Locate the cell with the specified text and output its (X, Y) center coordinate. 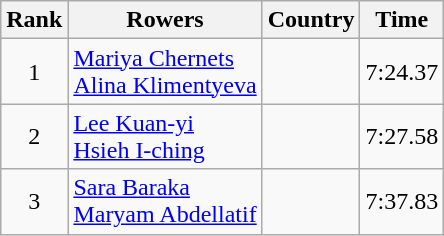
Mariya ChernetsAlina Klimentyeva (165, 72)
1 (34, 72)
2 (34, 136)
3 (34, 202)
Time (402, 20)
7:37.83 (402, 202)
7:27.58 (402, 136)
Sara BarakaMaryam Abdellatif (165, 202)
7:24.37 (402, 72)
Rank (34, 20)
Lee Kuan-yiHsieh I-ching (165, 136)
Rowers (165, 20)
Country (311, 20)
